From the cell containing the given text, extract its center point as (X, Y) coordinate. 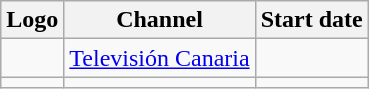
Televisión Canaria (160, 58)
Logo (32, 20)
Start date (312, 20)
Channel (160, 20)
